Scan for the cell matching the given text and deliver its (x, y) coordinate at center. 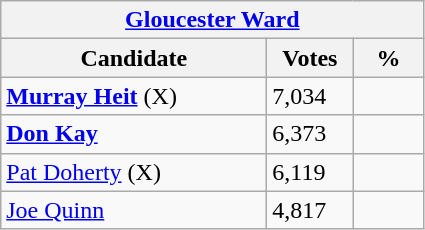
Gloucester Ward (212, 20)
Joe Quinn (134, 210)
% (388, 58)
Don Kay (134, 134)
6,119 (310, 172)
Candidate (134, 58)
4,817 (310, 210)
6,373 (310, 134)
Murray Heit (X) (134, 96)
Pat Doherty (X) (134, 172)
7,034 (310, 96)
Votes (310, 58)
